Search for the cell housing the specified text and yield its (X, Y) center coordinate. 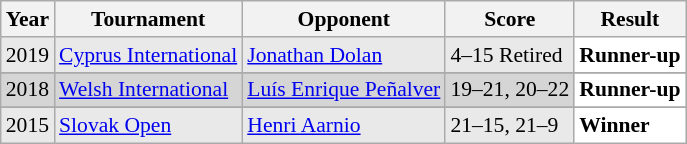
Luís Enrique Peñalver (344, 90)
19–21, 20–22 (510, 90)
21–15, 21–9 (510, 126)
Cyprus International (148, 55)
Henri Aarnio (344, 126)
Tournament (148, 19)
Welsh International (148, 90)
Score (510, 19)
Result (630, 19)
Winner (630, 126)
2015 (28, 126)
Opponent (344, 19)
2019 (28, 55)
Jonathan Dolan (344, 55)
Slovak Open (148, 126)
2018 (28, 90)
4–15 Retired (510, 55)
Year (28, 19)
